Locate the cell with the specified text and output its (x, y) center coordinate. 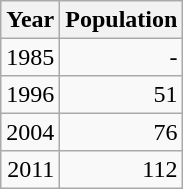
Year (30, 20)
Population (122, 20)
112 (122, 170)
2004 (30, 132)
76 (122, 132)
1996 (30, 94)
2011 (30, 170)
1985 (30, 56)
- (122, 56)
51 (122, 94)
